Provide the (X, Y) coordinate of the cell's center where the given text is located.  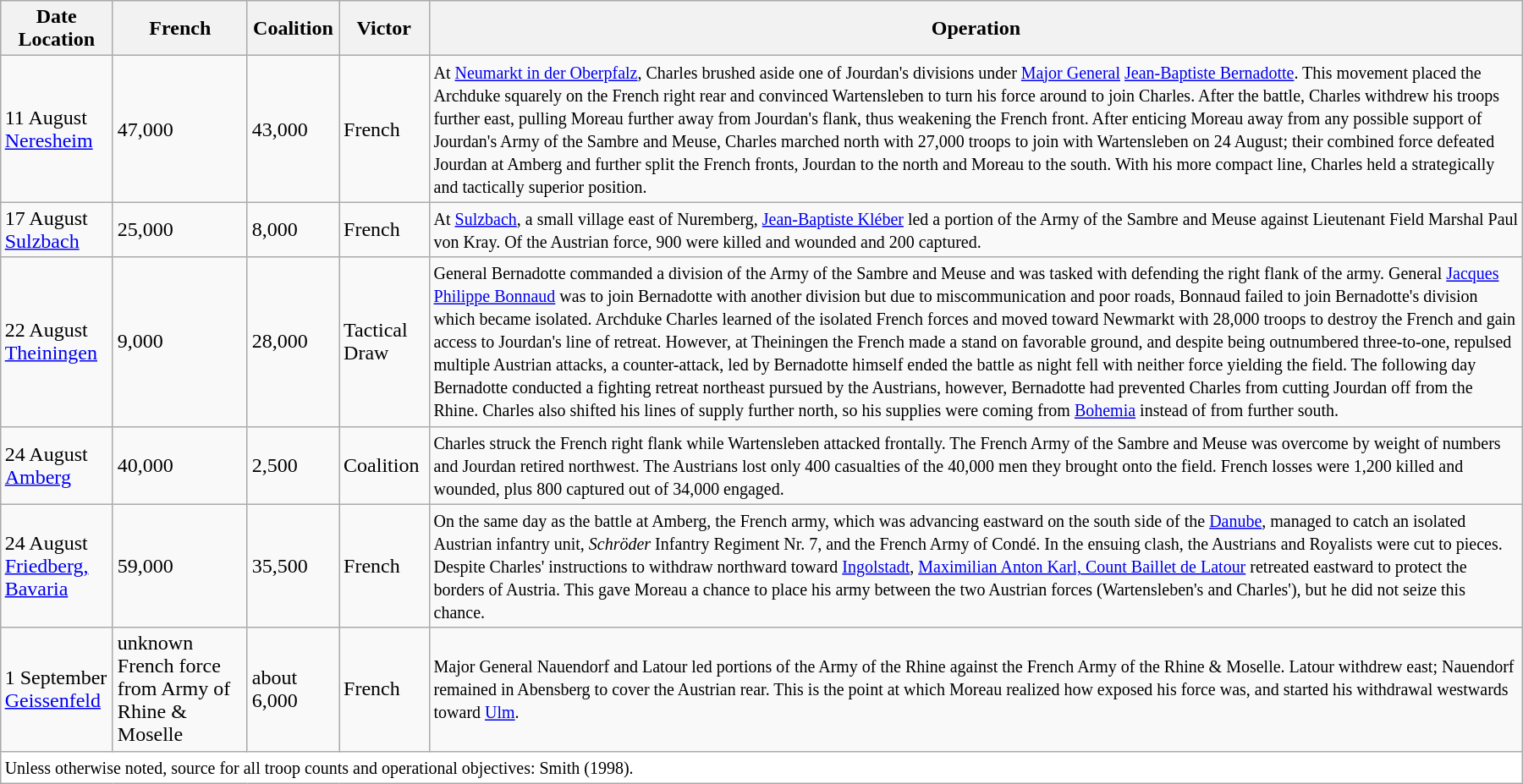
Unless otherwise noted, source for all troop counts and operational objectives: Smith (1998). (761, 767)
59,000 (179, 566)
about 6,000 (293, 689)
28,000 (293, 342)
Tactical Draw (384, 342)
1 September Geissenfeld (56, 689)
8,000 (293, 230)
24 August Friedberg, Bavaria (56, 566)
35,500 (293, 566)
22 August Theiningen (56, 342)
43,000 (293, 129)
9,000 (179, 342)
40,000 (179, 465)
47,000 (179, 129)
25,000 (179, 230)
11 August Neresheim (56, 129)
2,500 (293, 465)
17 August Sulzbach (56, 230)
Victor (384, 29)
Operation (976, 29)
Date Location (56, 29)
unknown French force from Army of Rhine & Moselle (179, 689)
24 AugustAmberg (56, 465)
